Extract the [X, Y] coordinate from the center of the cell holding the provided text.  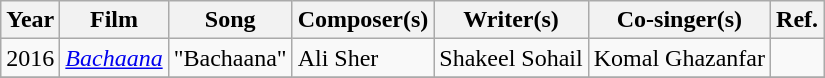
Composer(s) [363, 20]
Shakeel Sohail [511, 58]
Komal Ghazanfar [679, 58]
Song [230, 20]
Film [114, 20]
Ref. [798, 20]
Bachaana [114, 58]
Co-singer(s) [679, 20]
Year [30, 20]
2016 [30, 58]
Ali Sher [363, 58]
"Bachaana" [230, 58]
Writer(s) [511, 20]
